Search for the cell housing the specified text and yield its (x, y) center coordinate. 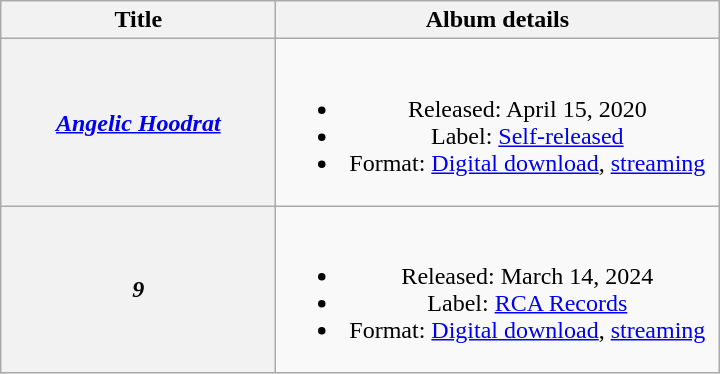
Released: March 14, 2024Label: RCA RecordsFormat: Digital download, streaming (498, 290)
Title (138, 20)
Angelic Hoodrat (138, 122)
Album details (498, 20)
Released: April 15, 2020Label: Self-releasedFormat: Digital download, streaming (498, 122)
9 (138, 290)
